Output the [x, y] coordinate of the center of the cell containing the given text.  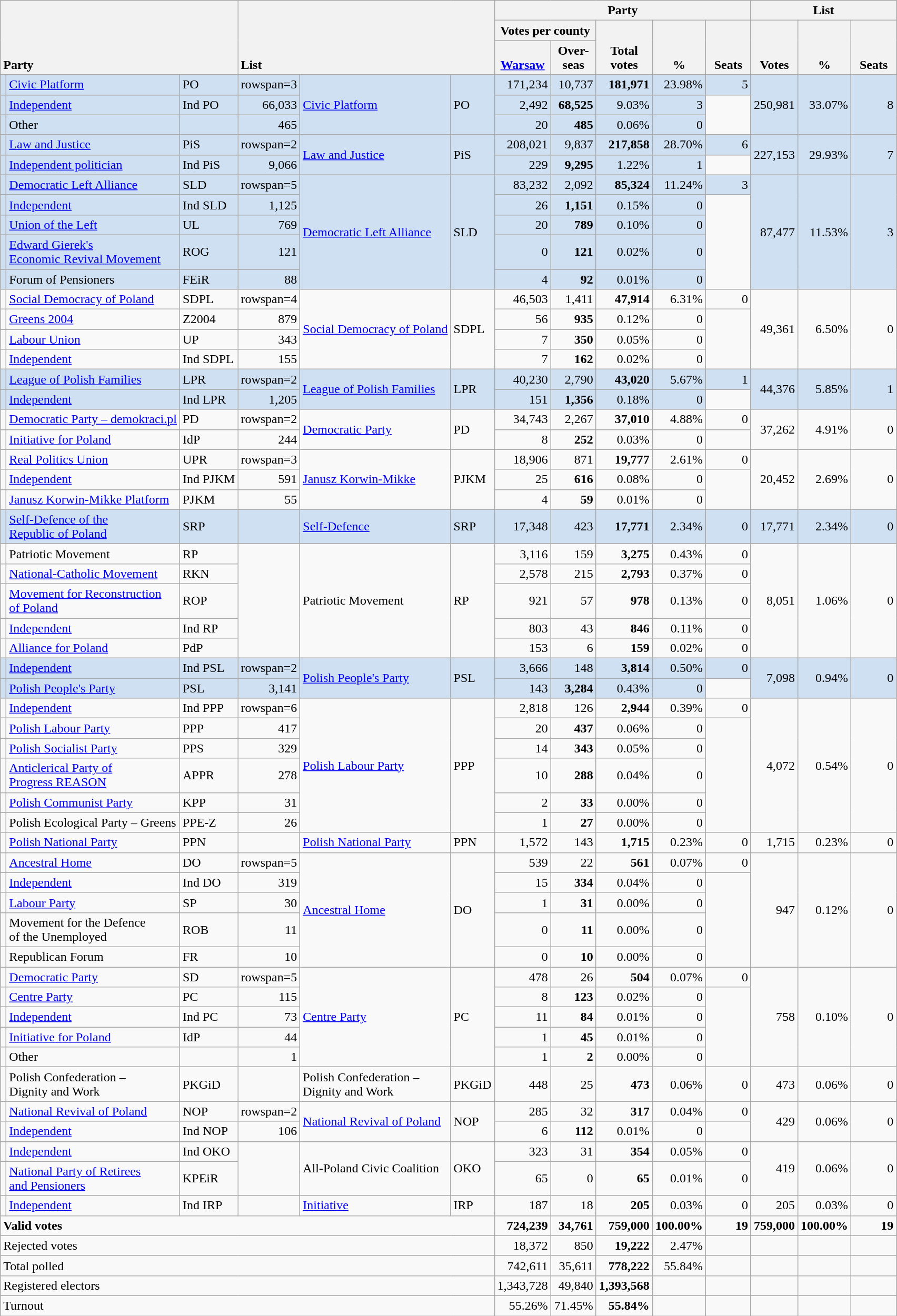
ROG [208, 252]
Janusz Korwin-Mikke Platform [93, 499]
56 [522, 319]
Warsaw [522, 58]
46,503 [522, 299]
20,452 [774, 479]
419 [774, 1168]
45 [573, 1037]
18 [573, 1206]
9,066 [269, 165]
2,793 [624, 574]
0.54% [824, 765]
47,914 [624, 299]
Ind LPR [208, 399]
30 [269, 902]
All-Poland Civic Coalition [375, 1168]
19,777 [624, 459]
215 [573, 574]
123 [573, 997]
0.39% [679, 708]
Republican Forum [93, 957]
616 [573, 479]
0.11% [679, 628]
6.31% [679, 299]
978 [624, 601]
FEiR [208, 279]
40,230 [522, 379]
10,737 [573, 85]
288 [573, 776]
151 [522, 399]
181,971 [624, 85]
PdP [208, 648]
3,141 [269, 688]
323 [522, 1151]
2.69% [824, 479]
162 [573, 359]
88 [269, 279]
18,372 [522, 1245]
112 [573, 1131]
17,348 [522, 526]
Janusz Korwin-Mikke [375, 479]
SD [208, 977]
Turnout [247, 1305]
37,262 [774, 429]
9,837 [573, 145]
23.98% [679, 85]
National-Catholic Movement [93, 574]
871 [573, 459]
429 [774, 1121]
208,021 [522, 145]
1,205 [269, 399]
Democratic Party – demokraci.pl [93, 419]
742,611 [522, 1265]
Rejected votes [247, 1245]
4,072 [774, 765]
ROP [208, 601]
UL [208, 225]
Over-seas [573, 58]
Total polled [247, 1265]
RKN [208, 574]
rowspan=6 [269, 708]
27 [573, 822]
43 [573, 628]
Totalvotes [624, 47]
Ind PPP [208, 708]
85,324 [624, 185]
33.07% [824, 105]
187 [522, 1206]
11.24% [679, 185]
Labour Union [93, 339]
879 [269, 319]
Votes per county [545, 31]
Real Politics Union [93, 459]
OKO [473, 1168]
Greens 2004 [93, 319]
Ind PJKM [208, 479]
3,275 [624, 554]
5.67% [679, 379]
44,376 [774, 389]
778,222 [624, 1265]
465 [269, 125]
PPS [208, 748]
3,666 [522, 668]
IRP [473, 1206]
1,411 [573, 299]
126 [573, 708]
115 [269, 997]
153 [522, 648]
87,477 [774, 232]
423 [573, 526]
350 [573, 339]
43,020 [624, 379]
803 [522, 628]
Forum of Pensioners [93, 279]
Ind PO [208, 105]
229 [522, 165]
Edward Gierek'sEconomic Revival Movement [93, 252]
591 [269, 479]
92 [573, 279]
Ind NOP [208, 1131]
Ind SLD [208, 205]
0.50% [679, 668]
5 [728, 85]
278 [269, 776]
UPR [208, 459]
1,151 [573, 205]
244 [269, 439]
Polish Communist Party [93, 802]
6.50% [824, 329]
34,761 [573, 1225]
84 [573, 1017]
Ind DO [208, 882]
29.93% [824, 155]
Ind SDPL [208, 359]
55.26% [522, 1305]
769 [269, 225]
478 [522, 977]
rowspan=4 [269, 299]
2,944 [624, 708]
850 [573, 1245]
3,284 [573, 688]
0.18% [624, 399]
22 [573, 862]
171,234 [522, 85]
68,525 [573, 105]
15 [522, 882]
2,790 [573, 379]
Ind PiS [208, 165]
2,092 [573, 185]
8,051 [774, 601]
11.53% [824, 232]
Self-Defence of theRepublic of Poland [93, 526]
Ind PSL [208, 668]
3,116 [522, 554]
Self-Defence [375, 526]
921 [522, 601]
285 [522, 1111]
PPE-Z [208, 822]
1,393,568 [624, 1285]
32 [573, 1111]
106 [269, 1131]
0.13% [679, 601]
Movement for the Defenceof the Unemployed [93, 929]
Polish Socialist Party [93, 748]
Ind PC [208, 1017]
19,222 [624, 1245]
2,267 [573, 419]
49,361 [774, 329]
789 [573, 225]
4.88% [679, 419]
1,125 [269, 205]
0.94% [824, 678]
217,858 [624, 145]
Polish Ecological Party – Greens [93, 822]
448 [522, 1084]
49,840 [573, 1285]
3,814 [624, 668]
28.70% [679, 145]
73 [269, 1017]
KPEiR [208, 1179]
Labour Party [93, 902]
Valid votes [247, 1225]
724,239 [522, 1225]
9,295 [573, 165]
539 [522, 862]
FR [208, 957]
57 [573, 601]
250,981 [774, 105]
0.08% [624, 479]
83,232 [522, 185]
155 [269, 359]
329 [269, 748]
485 [573, 125]
846 [624, 628]
Anticlerical Party ofProgress REASON [93, 776]
Ind OKO [208, 1151]
5.85% [824, 389]
44 [269, 1037]
317 [624, 1111]
14 [522, 748]
227,153 [774, 155]
935 [573, 319]
1,572 [522, 842]
Z2004 [208, 319]
Registered electors [247, 1285]
2.61% [679, 459]
1,356 [573, 399]
Ind RP [208, 628]
7,098 [774, 678]
947 [774, 909]
0.37% [679, 574]
55 [269, 499]
417 [269, 728]
9.03% [624, 105]
Votes [774, 47]
2,578 [522, 574]
KPP [208, 802]
37,010 [624, 419]
4.91% [824, 429]
UP [208, 339]
59 [573, 499]
33 [573, 802]
Union of the Left [93, 225]
319 [269, 882]
2,492 [522, 105]
Movement for Reconstructionof Poland [93, 601]
1,343,728 [522, 1285]
35,611 [573, 1265]
354 [624, 1151]
437 [573, 728]
0.15% [624, 205]
66,033 [269, 105]
34,743 [522, 419]
Ind IRP [208, 1206]
252 [573, 439]
561 [624, 862]
758 [774, 1017]
Alliance for Poland [93, 648]
ROB [208, 929]
2.47% [679, 1245]
1.22% [624, 165]
SP [208, 902]
Initiative [375, 1206]
1.06% [824, 601]
Independent politician [93, 165]
2,818 [522, 708]
148 [573, 668]
National Party of Retireesand Pensioners [93, 1179]
APPR [208, 776]
334 [573, 882]
18,906 [522, 459]
504 [624, 977]
71.45% [573, 1305]
